From the cell containing the given text, extract its center point as [X, Y] coordinate. 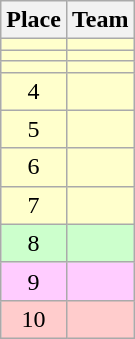
Team [100, 20]
6 [34, 167]
7 [34, 205]
9 [34, 281]
8 [34, 243]
Place [34, 20]
5 [34, 129]
4 [34, 91]
10 [34, 319]
